Identify which cell holds the provided text, then report its (x, y) central coordinate. 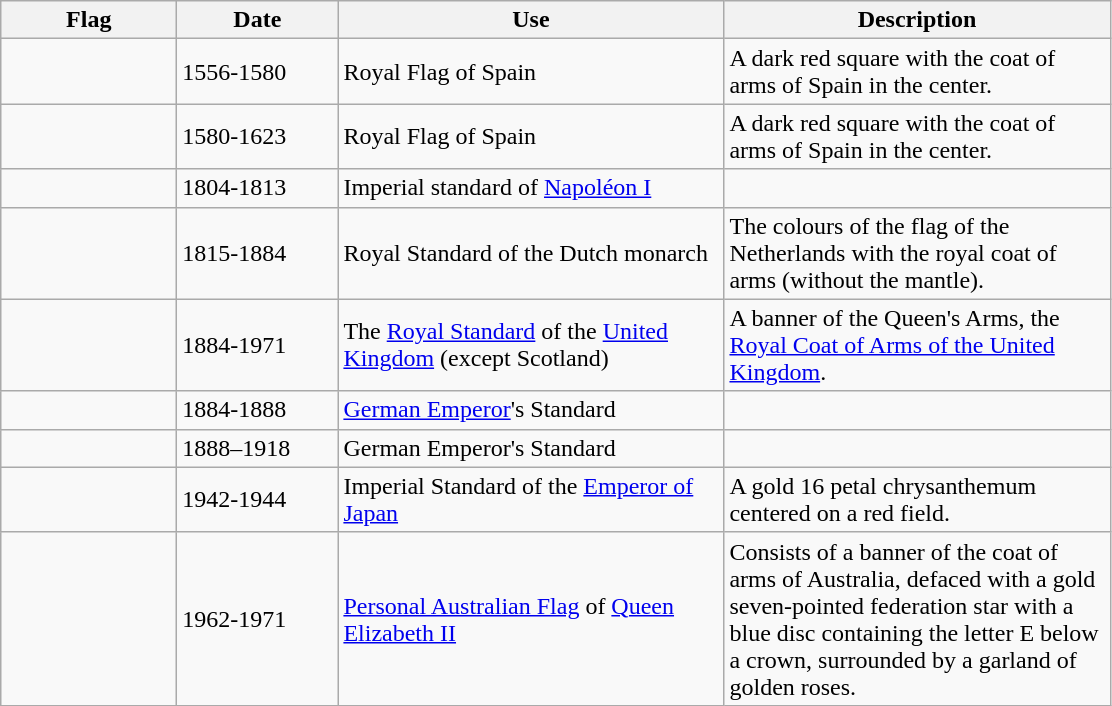
Flag (89, 20)
Imperial standard of Napoléon I (531, 188)
1580-1623 (258, 136)
1884-1888 (258, 410)
1888–1918 (258, 448)
The Royal Standard of the United Kingdom (except Scotland) (531, 345)
1804-1813 (258, 188)
A gold 16 petal chrysanthemum centered on a red field. (917, 500)
Use (531, 20)
Description (917, 20)
1815-1884 (258, 253)
Imperial Standard of the Emperor of Japan (531, 500)
Date (258, 20)
1884-1971 (258, 345)
The colours of the flag of the Netherlands with the royal coat of arms (without the mantle). (917, 253)
1556-1580 (258, 72)
1962-1971 (258, 618)
A banner of the Queen's Arms, the Royal Coat of Arms of the United Kingdom. (917, 345)
Personal Australian Flag of Queen Elizabeth II (531, 618)
Royal Standard of the Dutch monarch (531, 253)
1942-1944 (258, 500)
